Extract the [x, y] coordinate from the center of the cell holding the provided text.  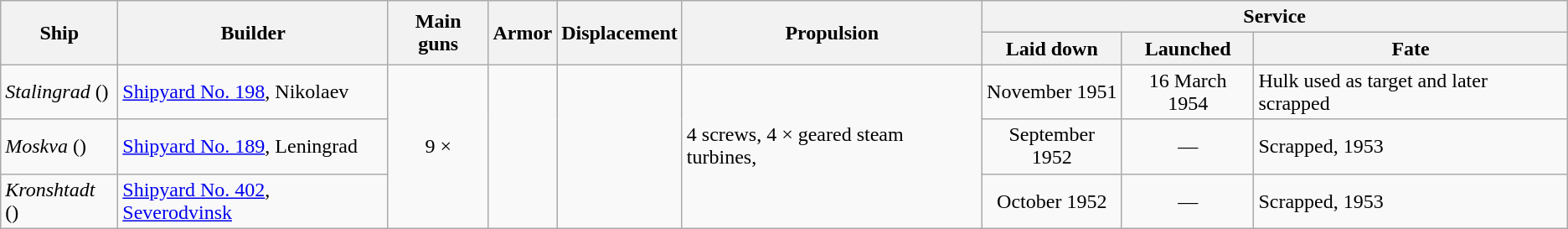
Shipyard No. 402, Severodvinsk [253, 201]
Stalingrad () [59, 92]
Laid down [1052, 49]
October 1952 [1052, 201]
Builder [253, 33]
4 screws, 4 × geared steam turbines, [832, 146]
Service [1275, 17]
Armor [523, 33]
Hulk used as target and later scrapped [1411, 92]
Kronshtadt () [59, 201]
Displacement [620, 33]
16 March 1954 [1188, 92]
Shipyard No. 189, Leningrad [253, 146]
Shipyard No. 198, Nikolaev [253, 92]
November 1951 [1052, 92]
Launched [1188, 49]
Moskva () [59, 146]
September 1952 [1052, 146]
9 × [437, 146]
Fate [1411, 49]
Ship [59, 33]
Main guns [437, 33]
Propulsion [832, 33]
